Capture the cell that displays the provided text and extract its [x, y] central coordinate. 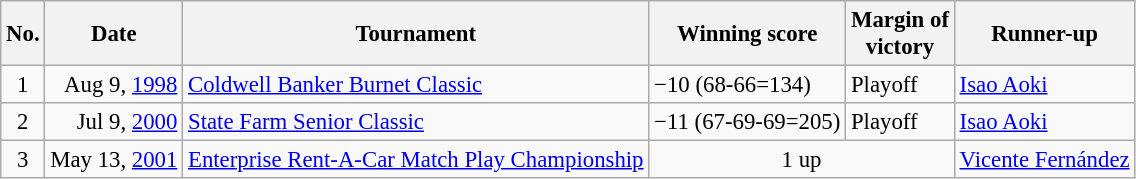
Tournament [416, 34]
Margin ofvictory [900, 34]
Runner-up [1044, 34]
−11 (67-69-69=205) [748, 122]
Vicente Fernández [1044, 160]
Coldwell Banker Burnet Classic [416, 85]
Jul 9, 2000 [114, 122]
2 [23, 122]
Aug 9, 1998 [114, 85]
3 [23, 160]
1 up [802, 160]
−10 (68-66=134) [748, 85]
1 [23, 85]
May 13, 2001 [114, 160]
State Farm Senior Classic [416, 122]
Winning score [748, 34]
Date [114, 34]
No. [23, 34]
Enterprise Rent-A-Car Match Play Championship [416, 160]
